Capture the cell that displays the provided text and extract its [X, Y] central coordinate. 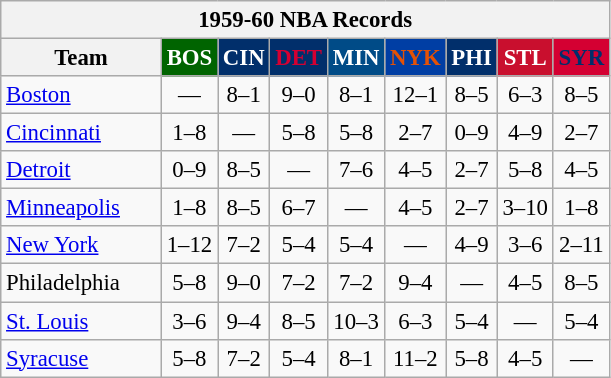
Cincinnati [82, 133]
10–3 [356, 321]
1–12 [189, 245]
St. Louis [82, 321]
New York [82, 245]
NYK [416, 58]
STL [525, 58]
Philadelphia [82, 283]
SYR [581, 58]
12–1 [416, 95]
CIN [244, 58]
2–11 [581, 245]
1959-60 NBA Records [306, 20]
PHI [472, 58]
11–2 [416, 358]
Detroit [82, 170]
7–6 [356, 170]
6–7 [298, 208]
3–10 [525, 208]
Minneapolis [82, 208]
MIN [356, 58]
Syracuse [82, 358]
Team [82, 58]
BOS [189, 58]
DET [298, 58]
Boston [82, 95]
